Determine the [X, Y] coordinate at the center of the cell enclosing the given text.  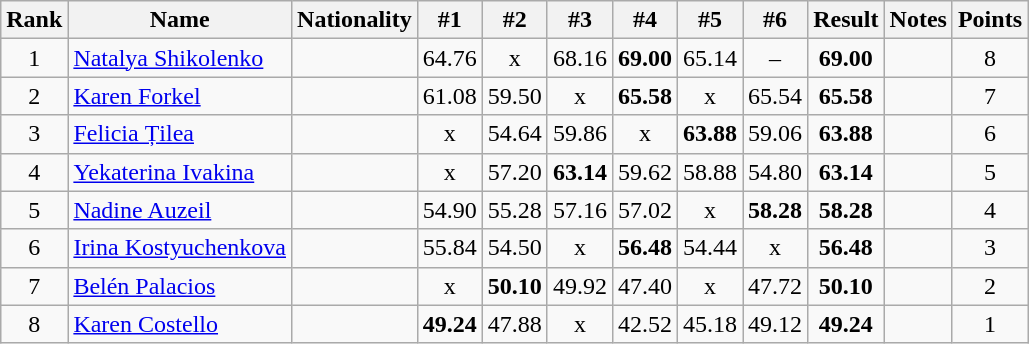
54.90 [450, 210]
59.50 [514, 96]
68.16 [580, 58]
Rank [34, 20]
49.12 [776, 324]
– [776, 58]
Natalya Shikolenko [180, 58]
#1 [450, 20]
55.28 [514, 210]
#4 [644, 20]
55.84 [450, 248]
59.86 [580, 134]
57.20 [514, 172]
54.80 [776, 172]
59.06 [776, 134]
49.92 [580, 286]
Notes [918, 20]
#6 [776, 20]
58.88 [710, 172]
59.62 [644, 172]
64.76 [450, 58]
Karen Forkel [180, 96]
Points [990, 20]
Nadine Auzeil [180, 210]
54.64 [514, 134]
Result [846, 20]
42.52 [644, 324]
54.44 [710, 248]
47.40 [644, 286]
Irina Kostyuchenkova [180, 248]
Karen Costello [180, 324]
47.72 [776, 286]
Name [180, 20]
Belén Palacios [180, 286]
54.50 [514, 248]
45.18 [710, 324]
57.02 [644, 210]
Nationality [355, 20]
#2 [514, 20]
65.14 [710, 58]
65.54 [776, 96]
47.88 [514, 324]
Felicia Țilea [180, 134]
#3 [580, 20]
#5 [710, 20]
Yekaterina Ivakina [180, 172]
57.16 [580, 210]
61.08 [450, 96]
